Pinpoint the cell where the given text exists, returning its (x, y) midpoint coordinate. 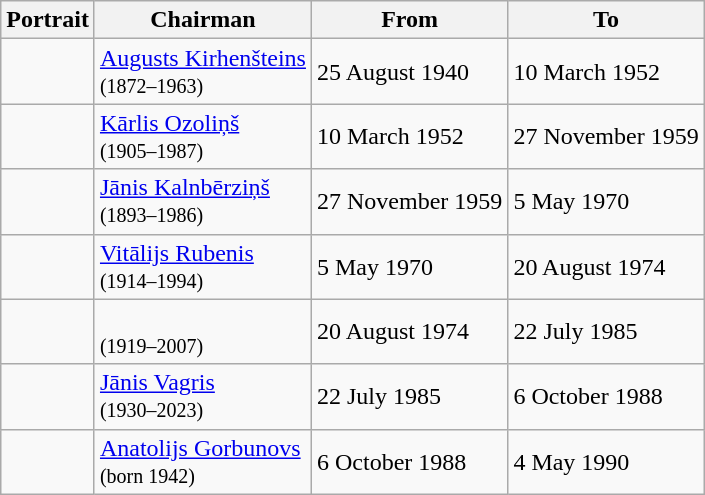
Jānis Kalnbērziņš(1893–1986) (202, 202)
Augusts Kirhenšteins(1872–1963) (202, 72)
Vitālijs Rubenis(1914–1994) (202, 266)
To (606, 20)
4 May 1990 (606, 462)
Chairman (202, 20)
From (409, 20)
Anatolijs Gorbunovs(born 1942) (202, 462)
25 August 1940 (409, 72)
Portrait (48, 20)
(1919–2007) (202, 332)
Kārlis Ozoliņš(1905–1987) (202, 136)
Jānis Vagris(1930–2023) (202, 396)
